Scan for the cell matching the given text and deliver its (X, Y) coordinate at center. 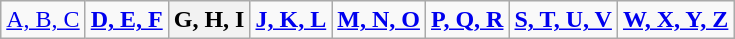
M, N, O (379, 20)
D, E, F (126, 20)
S, T, U, V (563, 20)
A, B, C (43, 20)
J, K, L (291, 20)
W, X, Y, Z (675, 20)
P, Q, R (467, 20)
G, H, I (209, 20)
